Detect which cell encompasses the target text, then output its [x, y] center coordinate. 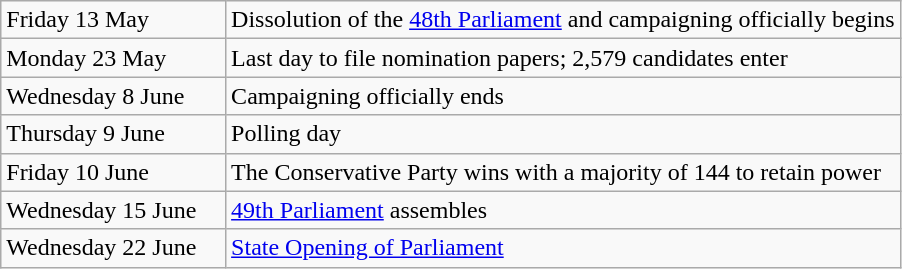
49th Parliament assembles [564, 210]
Campaigning officially ends [564, 96]
Polling day [564, 134]
The Conservative Party wins with a majority of 144 to retain power [564, 172]
Wednesday 8 June [114, 96]
Friday 13 May [114, 20]
Dissolution of the 48th Parliament and campaigning officially begins [564, 20]
Wednesday 22 June [114, 248]
Wednesday 15 June [114, 210]
Monday 23 May [114, 58]
Friday 10 June [114, 172]
State Opening of Parliament [564, 248]
Last day to file nomination papers; 2,579 candidates enter [564, 58]
Thursday 9 June [114, 134]
